Output the [X, Y] coordinate of the center of the cell containing the given text.  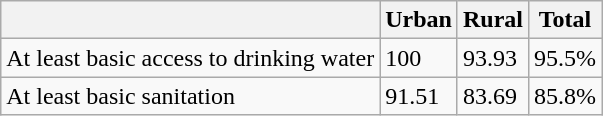
93.93 [492, 58]
85.8% [564, 96]
Rural [492, 20]
100 [419, 58]
Total [564, 20]
Urban [419, 20]
95.5% [564, 58]
83.69 [492, 96]
At least basic access to drinking water [190, 58]
91.51 [419, 96]
At least basic sanitation [190, 96]
